Locate the cell with the specified text and output its (x, y) center coordinate. 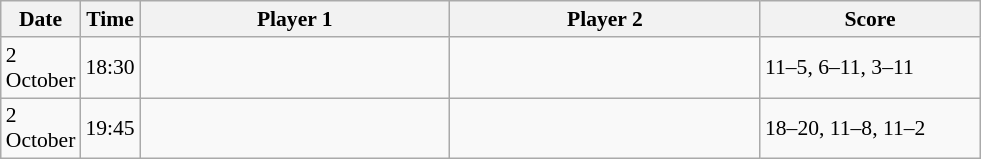
Score (870, 19)
11–5, 6–11, 3–11 (870, 68)
18–20, 11–8, 11–2 (870, 128)
18:30 (110, 68)
Player 1 (295, 19)
19:45 (110, 128)
Date (41, 19)
Time (110, 19)
Player 2 (605, 19)
